Return the [x, y] coordinate for the center point of the cell that contains the specified text.  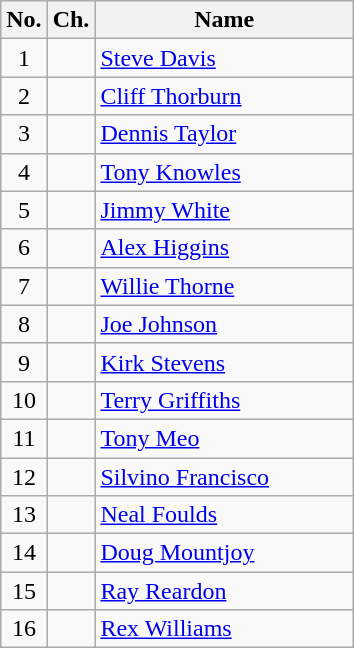
Joe Johnson [224, 324]
Doug Mountjoy [224, 553]
Ray Reardon [224, 591]
2 [24, 96]
8 [24, 324]
Kirk Stevens [224, 362]
1 [24, 58]
16 [24, 629]
Dennis Taylor [224, 134]
Silvino Francisco [224, 477]
Cliff Thorburn [224, 96]
14 [24, 553]
4 [24, 172]
Tony Meo [224, 438]
Tony Knowles [224, 172]
Steve Davis [224, 58]
11 [24, 438]
Neal Foulds [224, 515]
Rex Williams [224, 629]
Name [224, 20]
13 [24, 515]
12 [24, 477]
7 [24, 286]
9 [24, 362]
Jimmy White [224, 210]
Alex Higgins [224, 248]
15 [24, 591]
No. [24, 20]
10 [24, 400]
5 [24, 210]
Ch. [71, 20]
Terry Griffiths [224, 400]
3 [24, 134]
Willie Thorne [224, 286]
6 [24, 248]
